Pinpoint the cell where the given text exists, returning its [X, Y] midpoint coordinate. 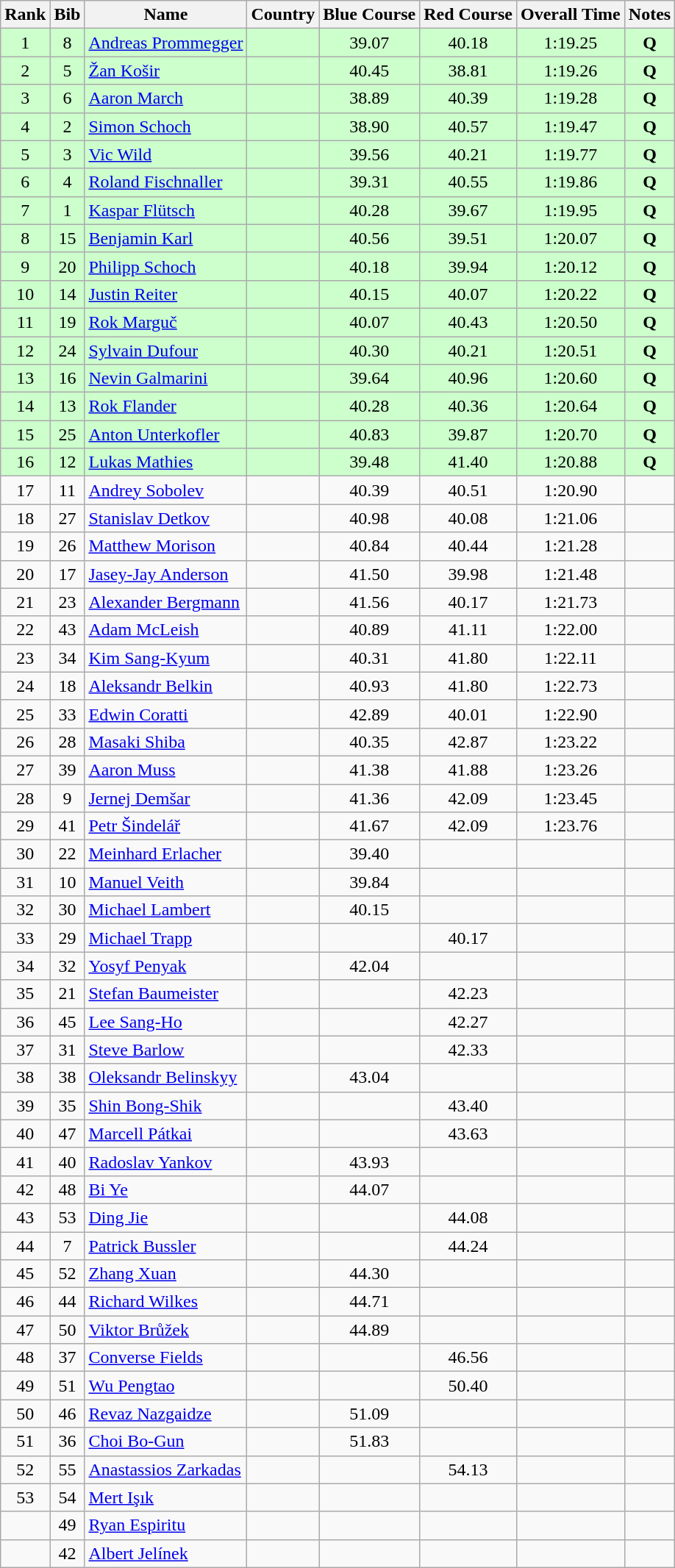
1:20.88 [571, 462]
40.30 [369, 351]
Wu Pengtao [166, 1386]
40.55 [468, 182]
43.93 [369, 1161]
1:19.86 [571, 182]
Mert Işık [166, 1497]
Vic Wild [166, 154]
38.90 [369, 126]
1:19.95 [571, 210]
44.07 [369, 1189]
51.09 [369, 1414]
39.56 [369, 154]
Jasey-Jay Anderson [166, 574]
40.36 [468, 407]
1:21.48 [571, 574]
Andreas Prommegger [166, 43]
1:20.70 [571, 434]
54 [68, 1497]
42.89 [369, 714]
1:19.28 [571, 99]
Choi Bo-Gun [166, 1442]
Bi Ye [166, 1189]
Sylvain Dufour [166, 351]
Ryan Espiritu [166, 1525]
Red Course [468, 15]
Name [166, 15]
1:20.07 [571, 238]
46.56 [468, 1358]
1:20.60 [571, 379]
1:19.47 [571, 126]
Stanislav Detkov [166, 518]
1:20.51 [571, 351]
1:20.12 [571, 266]
1:20.64 [571, 407]
40.57 [468, 126]
55 [68, 1469]
41.50 [369, 574]
44.30 [369, 1274]
Aaron March [166, 99]
Edwin Coratti [166, 714]
Anastassios Zarkadas [166, 1469]
1:19.77 [571, 154]
40.51 [468, 490]
Marcell Pátkai [166, 1134]
1:22.11 [571, 658]
54.13 [468, 1469]
39.51 [468, 238]
1:23.22 [571, 742]
1:20.22 [571, 294]
40.89 [369, 630]
Philipp Schoch [166, 266]
Rok Flander [166, 407]
Bib [68, 15]
Adam McLeish [166, 630]
Albert Jelínek [166, 1553]
Žan Košir [166, 71]
Simon Schoch [166, 126]
41.40 [468, 462]
39.40 [369, 854]
38.89 [369, 99]
40.44 [468, 546]
40.35 [369, 742]
40.43 [468, 322]
Michael Lambert [166, 910]
Alexander Bergmann [166, 602]
Yosyf Penyak [166, 966]
Ding Jie [166, 1217]
Rok Marguč [166, 322]
40.01 [468, 714]
1:23.26 [571, 770]
42.33 [468, 1050]
41.36 [369, 798]
39.64 [369, 379]
Jernej Demšar [166, 798]
1:22.90 [571, 714]
42.04 [369, 966]
Country [283, 15]
41.67 [369, 826]
43.04 [369, 1078]
1:22.73 [571, 686]
Justin Reiter [166, 294]
40.31 [369, 658]
41.11 [468, 630]
40.56 [369, 238]
1:20.90 [571, 490]
43.63 [468, 1134]
Nevin Galmarini [166, 379]
39.31 [369, 182]
Blue Course [369, 15]
Overall Time [571, 15]
1:23.45 [571, 798]
40.83 [369, 434]
44.24 [468, 1246]
Aaron Muss [166, 770]
40.84 [369, 546]
39.07 [369, 43]
Masaki Shiba [166, 742]
Viktor Brůžek [166, 1330]
40.96 [468, 379]
Oleksandr Belinskyy [166, 1078]
Stefan Baumeister [166, 994]
Petr Šindelář [166, 826]
41.56 [369, 602]
Kaspar Flütsch [166, 210]
Roland Fischnaller [166, 182]
44.08 [468, 1217]
38.81 [468, 71]
Revaz Nazgaidze [166, 1414]
39.48 [369, 462]
Radoslav Yankov [166, 1161]
Notes [649, 15]
50.40 [468, 1386]
40.08 [468, 518]
1:19.26 [571, 71]
Anton Unterkofler [166, 434]
1:19.25 [571, 43]
Meinhard Erlacher [166, 854]
Steve Barlow [166, 1050]
42.27 [468, 1022]
40.93 [369, 686]
51.83 [369, 1442]
1:21.73 [571, 602]
44.71 [369, 1302]
Patrick Bussler [166, 1246]
1:20.50 [571, 322]
Manuel Veith [166, 882]
Zhang Xuan [166, 1274]
1:21.28 [571, 546]
40.45 [369, 71]
Matthew Morison [166, 546]
Aleksandr Belkin [166, 686]
39.67 [468, 210]
39.87 [468, 434]
43.40 [468, 1106]
Lee Sang-Ho [166, 1022]
41.88 [468, 770]
Andrey Sobolev [166, 490]
Rank [25, 15]
42.87 [468, 742]
44.89 [369, 1330]
Michael Trapp [166, 938]
Shin Bong-Shik [166, 1106]
Richard Wilkes [166, 1302]
41.38 [369, 770]
40.98 [369, 518]
Kim Sang-Kyum [166, 658]
Lukas Mathies [166, 462]
1:21.06 [571, 518]
1:23.76 [571, 826]
Converse Fields [166, 1358]
Benjamin Karl [166, 238]
1:22.00 [571, 630]
39.84 [369, 882]
39.94 [468, 266]
42.23 [468, 994]
39.98 [468, 574]
